Return the [x, y] coordinate for the center point of the cell that contains the specified text.  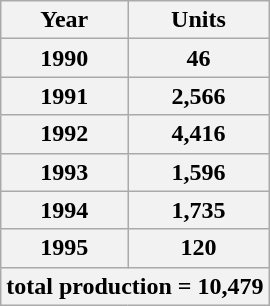
2,566 [198, 96]
46 [198, 58]
120 [198, 248]
1990 [64, 58]
total production = 10,479 [135, 286]
1991 [64, 96]
4,416 [198, 134]
1,735 [198, 210]
1995 [64, 248]
1993 [64, 172]
Year [64, 20]
Units [198, 20]
1,596 [198, 172]
1994 [64, 210]
1992 [64, 134]
